Determine the [X, Y] coordinate at the center of the cell enclosing the given text.  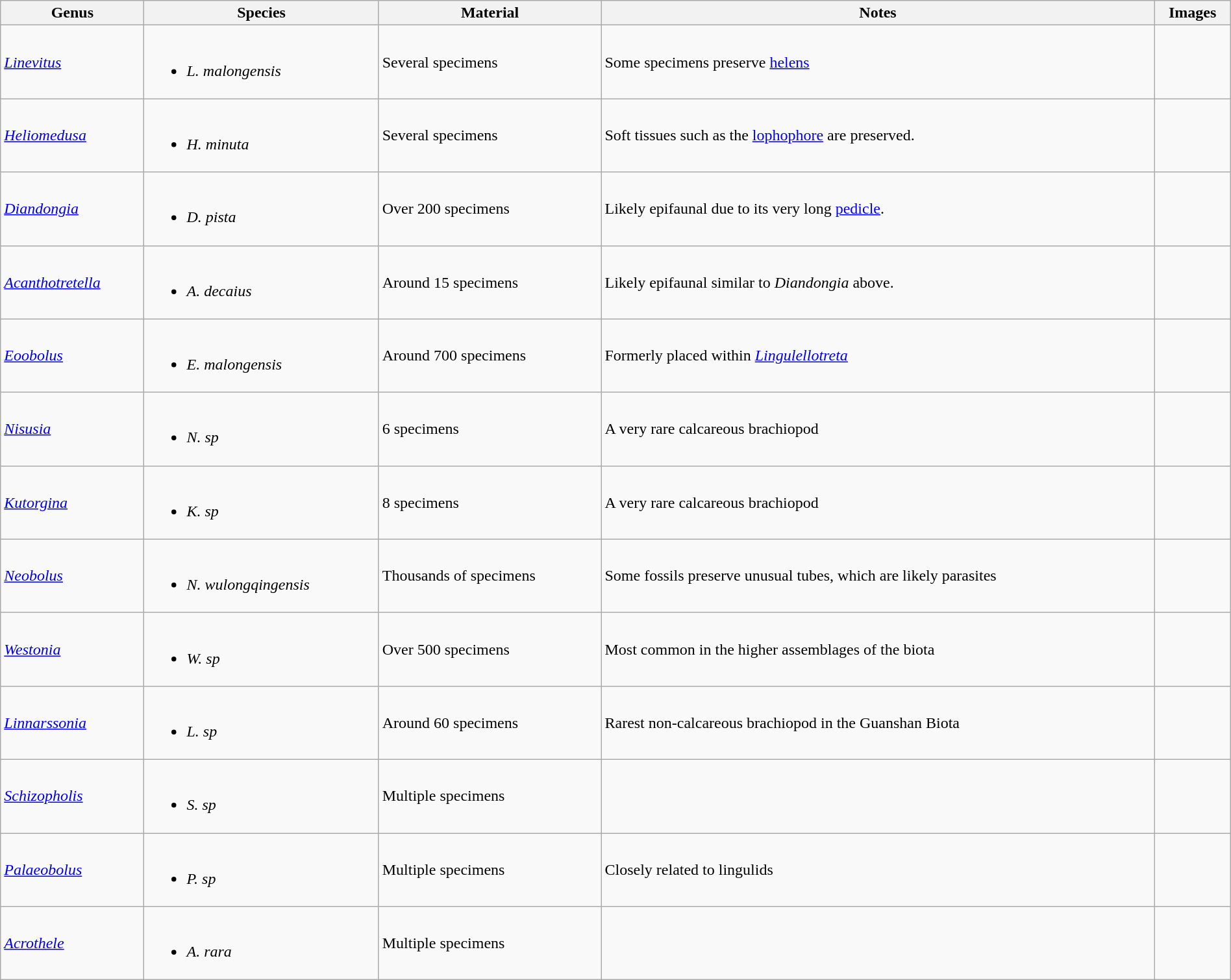
Over 500 specimens [490, 649]
Around 700 specimens [490, 356]
Westonia [73, 649]
6 specimens [490, 429]
A. decaius [261, 282]
Material [490, 13]
L. malongensis [261, 62]
Schizopholis [73, 796]
K. sp [261, 503]
Linevitus [73, 62]
A. rara [261, 943]
Images [1192, 13]
P. sp [261, 869]
Acrothele [73, 943]
Likely epifaunal due to its very long pedicle. [878, 209]
Over 200 specimens [490, 209]
Eoobolus [73, 356]
Kutorgina [73, 503]
E. malongensis [261, 356]
Soft tissues such as the lophophore are preserved. [878, 135]
Linnarssonia [73, 722]
Species [261, 13]
Heliomedusa [73, 135]
Neobolus [73, 575]
Notes [878, 13]
8 specimens [490, 503]
Some specimens preserve helens [878, 62]
L. sp [261, 722]
N. sp [261, 429]
Thousands of specimens [490, 575]
Genus [73, 13]
H. minuta [261, 135]
Closely related to lingulids [878, 869]
Rarest non-calcareous brachiopod in the Guanshan Biota [878, 722]
Likely epifaunal similar to Diandongia above. [878, 282]
Most common in the higher assemblages of the biota [878, 649]
Palaeobolus [73, 869]
W. sp [261, 649]
N. wulongqingensis [261, 575]
Diandongia [73, 209]
Around 60 specimens [490, 722]
Around 15 specimens [490, 282]
Some fossils preserve unusual tubes, which are likely parasites [878, 575]
D. pista [261, 209]
Formerly placed within Lingulellotreta [878, 356]
Acanthotretella [73, 282]
S. sp [261, 796]
Nisusia [73, 429]
